Detect which cell encompasses the target text, then output its [x, y] center coordinate. 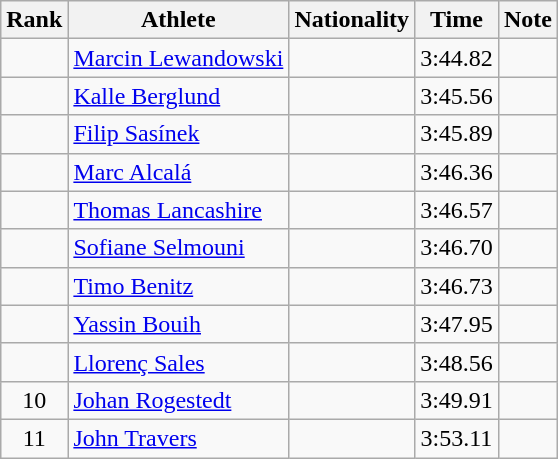
Thomas Lancashire [178, 210]
Note [528, 20]
Filip Sasínek [178, 134]
3:48.56 [457, 362]
John Travers [178, 438]
Timo Benitz [178, 286]
3:53.11 [457, 438]
Rank [34, 20]
3:47.95 [457, 324]
3:46.73 [457, 286]
Johan Rogestedt [178, 400]
Time [457, 20]
11 [34, 438]
3:46.57 [457, 210]
Marc Alcalá [178, 172]
Kalle Berglund [178, 96]
Llorenç Sales [178, 362]
Marcin Lewandowski [178, 58]
Athlete [178, 20]
3:46.70 [457, 248]
3:44.82 [457, 58]
3:46.36 [457, 172]
Sofiane Selmouni [178, 248]
3:49.91 [457, 400]
10 [34, 400]
3:45.89 [457, 134]
Yassin Bouih [178, 324]
Nationality [352, 20]
3:45.56 [457, 96]
